Provide the [x, y] coordinate of the cell's center where the given text is located.  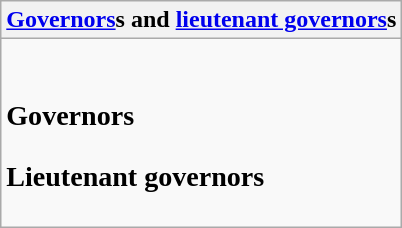
Governorss and lieutenant governorss [202, 20]
GovernorsLieutenant governors [202, 133]
